Return the (X, Y) coordinate for the center point of the cell that contains the specified text.  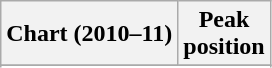
Peakposition (224, 34)
Chart (2010–11) (90, 34)
